From the cell containing the given text, extract its center point as [X, Y] coordinate. 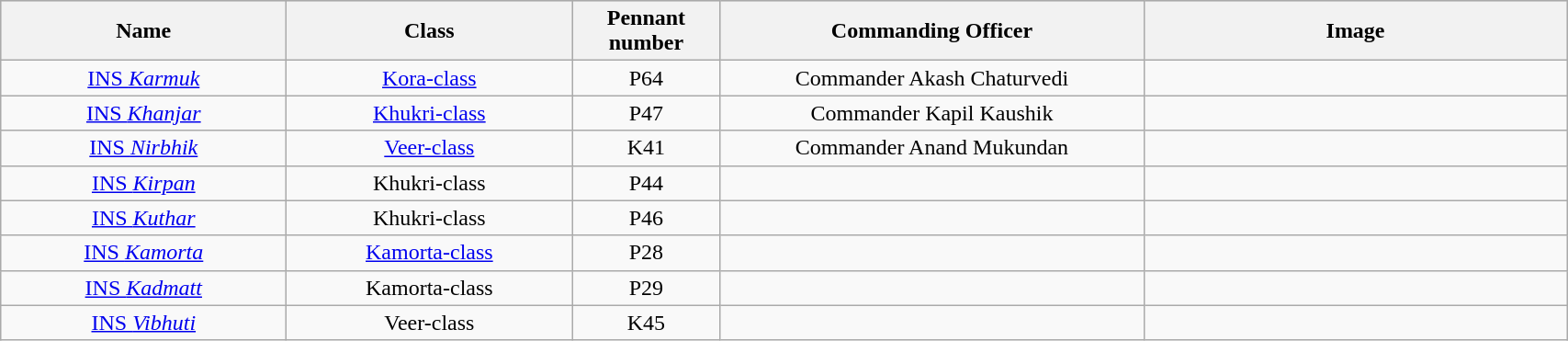
Pennant number [647, 31]
Name [143, 31]
Commander Akash Chaturvedi [931, 78]
P29 [647, 288]
Class [430, 31]
K41 [647, 148]
Image [1356, 31]
INS Karmuk [143, 78]
INS Vibhuti [143, 323]
INS Kadmatt [143, 288]
K45 [647, 323]
P47 [647, 113]
Commander Kapil Kaushik [931, 113]
P46 [647, 218]
Kora-class [430, 78]
Commander Anand Mukundan [931, 148]
P64 [647, 78]
P28 [647, 253]
INS Kamorta [143, 253]
INS Kirpan [143, 183]
INS Nirbhik [143, 148]
INS Khanjar [143, 113]
Commanding Officer [931, 31]
INS Kuthar [143, 218]
P44 [647, 183]
